Find where the given text appears and provide that cell's center as (x, y) coordinate. 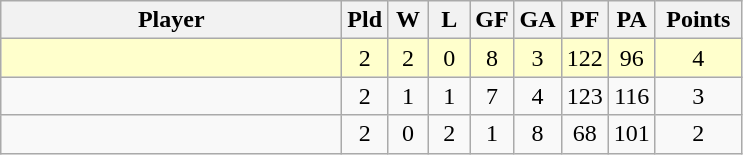
PF (584, 20)
122 (584, 58)
68 (584, 134)
123 (584, 96)
96 (632, 58)
W (408, 20)
GA (538, 20)
101 (632, 134)
GF (492, 20)
Player (172, 20)
L (450, 20)
Pld (365, 20)
7 (492, 96)
Points (698, 20)
PA (632, 20)
116 (632, 96)
